Capture the cell that displays the provided text and extract its (x, y) central coordinate. 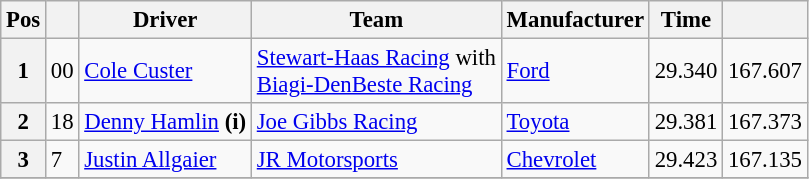
167.135 (766, 160)
7 (62, 160)
Ford (575, 72)
29.381 (686, 122)
Team (376, 20)
Justin Allgaier (166, 160)
Denny Hamlin (i) (166, 122)
Cole Custer (166, 72)
Pos (24, 20)
Stewart-Haas Racing with Biagi-DenBeste Racing (376, 72)
167.607 (766, 72)
2 (24, 122)
1 (24, 72)
167.373 (766, 122)
3 (24, 160)
00 (62, 72)
29.423 (686, 160)
Toyota (575, 122)
29.340 (686, 72)
Time (686, 20)
Chevrolet (575, 160)
Manufacturer (575, 20)
Driver (166, 20)
18 (62, 122)
JR Motorsports (376, 160)
Joe Gibbs Racing (376, 122)
